Pinpoint the cell where the given text exists, returning its (x, y) midpoint coordinate. 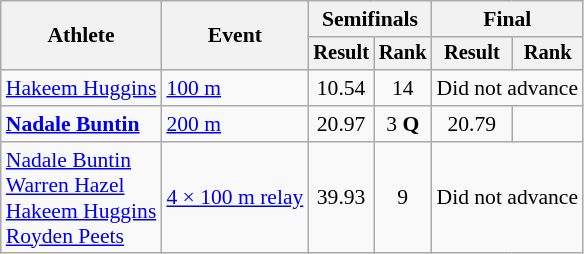
Hakeem Huggins (82, 88)
39.93 (341, 198)
9 (403, 198)
3 Q (403, 124)
Event (234, 36)
Nadale Buntin (82, 124)
4 × 100 m relay (234, 198)
Semifinals (370, 19)
10.54 (341, 88)
20.97 (341, 124)
Final (507, 19)
Nadale BuntinWarren HazelHakeem HugginsRoyden Peets (82, 198)
200 m (234, 124)
100 m (234, 88)
14 (403, 88)
20.79 (472, 124)
Athlete (82, 36)
